Output the (X, Y) coordinate of the center of the cell containing the given text.  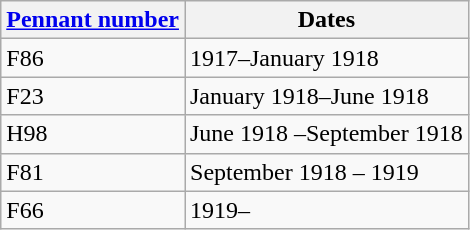
F23 (93, 96)
Pennant number (93, 20)
September 1918 – 1919 (326, 172)
H98 (93, 134)
1917–January 1918 (326, 58)
F66 (93, 210)
F86 (93, 58)
1919– (326, 210)
Dates (326, 20)
F81 (93, 172)
January 1918–June 1918 (326, 96)
June 1918 –September 1918 (326, 134)
